Extract the [x, y] coordinate from the center of the cell holding the provided text.  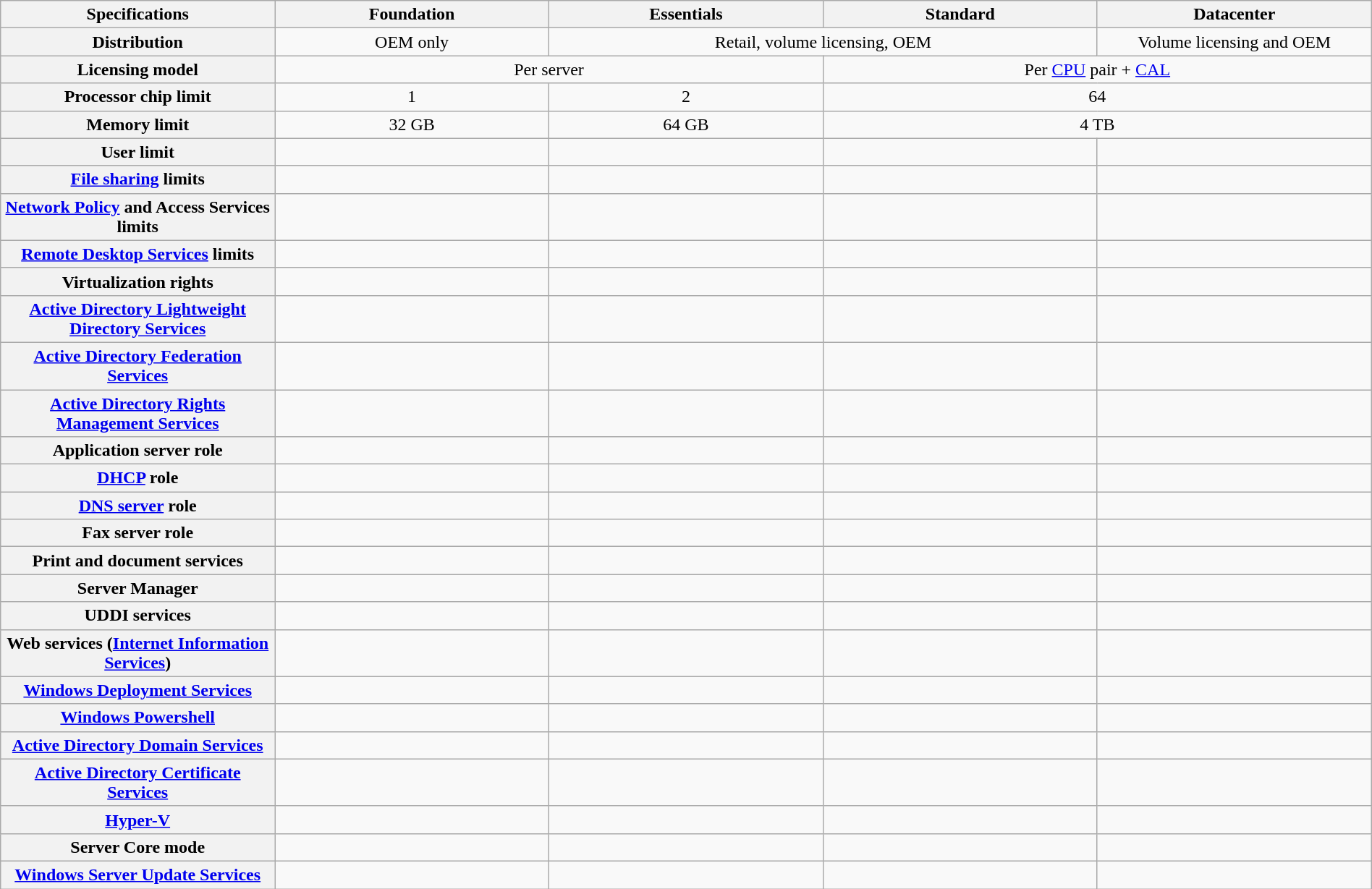
64 [1097, 97]
Specifications [137, 14]
Fax server role [137, 533]
Licensing model [137, 69]
2 [686, 97]
OEM only [412, 42]
Datacenter [1235, 14]
Memory limit [137, 124]
Remote Desktop Services limits [137, 254]
Volume licensing and OEM [1235, 42]
Retail, volume licensing, OEM [823, 42]
UDDI services [137, 616]
Hyper-V [137, 820]
User limit [137, 152]
Foundation [412, 14]
Server Core mode [137, 847]
File sharing limits [137, 179]
Web services (Internet Information Services) [137, 652]
1 [412, 97]
Windows Server Update Services [137, 875]
32 GB [412, 124]
Virtualization rights [137, 281]
Network Policy and Access Services limits [137, 217]
Active Directory Lightweight Directory Services [137, 318]
4 TB [1097, 124]
Windows Deployment Services [137, 690]
Per CPU pair + CAL [1097, 69]
Active Directory Federation Services [137, 366]
DNS server role [137, 506]
Distribution [137, 42]
Per server [549, 69]
Server Manager [137, 588]
Active Directory Certificate Services [137, 783]
Standard [960, 14]
Print and document services [137, 561]
Active Directory Domain Services [137, 745]
Active Directory Rights Management Services [137, 412]
Windows Powershell [137, 718]
Essentials [686, 14]
64 GB [686, 124]
Processor chip limit [137, 97]
DHCP role [137, 478]
Application server role [137, 451]
